Provide the (x, y) coordinate of the cell's center where the given text is located.  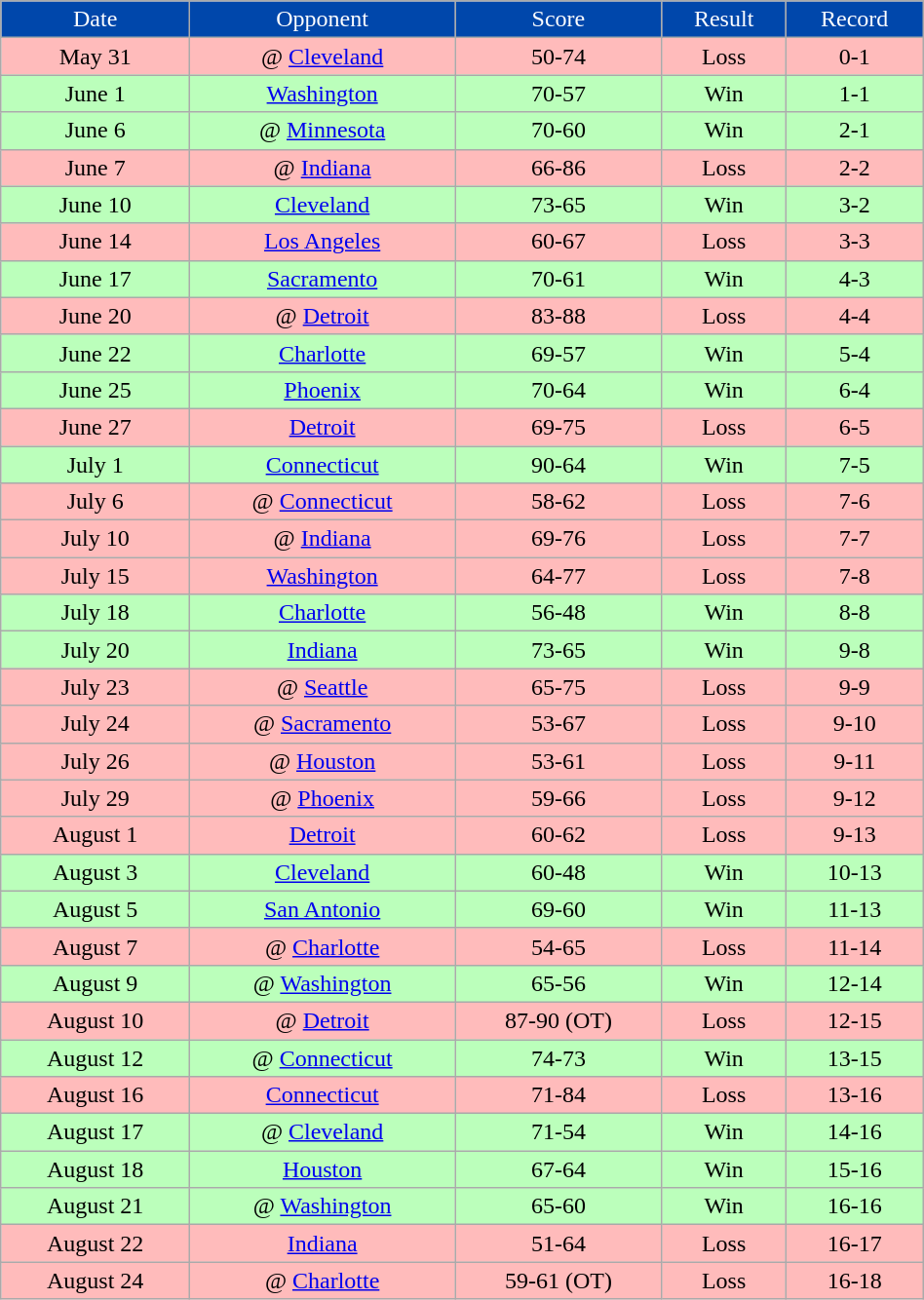
6-5 (854, 427)
July 6 (96, 502)
12-15 (854, 1020)
60-67 (558, 242)
59-61 (OT) (558, 1281)
August 12 (96, 1057)
3-2 (854, 205)
64-77 (558, 576)
7-6 (854, 502)
66-86 (558, 168)
69-60 (558, 909)
August 17 (96, 1132)
4-4 (854, 316)
Opponent (323, 19)
2-1 (854, 131)
Score (558, 19)
7-7 (854, 539)
90-64 (558, 465)
65-60 (558, 1206)
@ Sacramento (323, 724)
June 20 (96, 316)
13-16 (854, 1095)
4-3 (854, 279)
1-1 (854, 94)
11-14 (854, 946)
60-48 (558, 872)
August 7 (96, 946)
7-5 (854, 465)
6-4 (854, 390)
May 31 (96, 57)
5-4 (854, 353)
June 27 (96, 427)
67-64 (558, 1169)
June 22 (96, 353)
87-90 (OT) (558, 1020)
July 15 (96, 576)
7-8 (854, 576)
59-66 (558, 798)
10-13 (854, 872)
71-54 (558, 1132)
@ Phoenix (323, 798)
August 22 (96, 1243)
53-61 (558, 761)
60-62 (558, 835)
15-16 (854, 1169)
June 6 (96, 131)
July 29 (96, 798)
Los Angeles (323, 242)
August 3 (96, 872)
Result (723, 19)
70-60 (558, 131)
12-14 (854, 983)
70-61 (558, 279)
50-74 (558, 57)
@ Minnesota (323, 131)
51-64 (558, 1243)
3-3 (854, 242)
August 1 (96, 835)
53-67 (558, 724)
June 7 (96, 168)
August 18 (96, 1169)
August 5 (96, 909)
69-76 (558, 539)
71-84 (558, 1095)
June 1 (96, 94)
August 10 (96, 1020)
@ Seattle (323, 687)
July 1 (96, 465)
July 10 (96, 539)
56-48 (558, 613)
69-57 (558, 353)
August 24 (96, 1281)
13-15 (854, 1057)
16-16 (854, 1206)
August 9 (96, 983)
June 25 (96, 390)
69-75 (558, 427)
0-1 (854, 57)
August 21 (96, 1206)
Record (854, 19)
70-64 (558, 390)
65-56 (558, 983)
54-65 (558, 946)
11-13 (854, 909)
June 17 (96, 279)
9-11 (854, 761)
June 10 (96, 205)
8-8 (854, 613)
16-18 (854, 1281)
9-8 (854, 650)
58-62 (558, 502)
2-2 (854, 168)
14-16 (854, 1132)
65-75 (558, 687)
9-9 (854, 687)
Phoenix (323, 390)
Sacramento (323, 279)
July 18 (96, 613)
@ Houston (323, 761)
July 20 (96, 650)
June 14 (96, 242)
9-12 (854, 798)
August 16 (96, 1095)
July 23 (96, 687)
70-57 (558, 94)
Date (96, 19)
July 24 (96, 724)
July 26 (96, 761)
83-88 (558, 316)
Houston (323, 1169)
9-13 (854, 835)
74-73 (558, 1057)
16-17 (854, 1243)
9-10 (854, 724)
San Antonio (323, 909)
